Scan for the cell matching the given text and deliver its (x, y) coordinate at center. 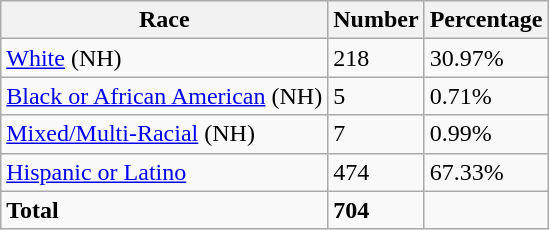
30.97% (486, 58)
Number (376, 20)
5 (376, 96)
Mixed/Multi-Racial (NH) (164, 134)
218 (376, 58)
Percentage (486, 20)
Total (164, 210)
Race (164, 20)
0.99% (486, 134)
Hispanic or Latino (164, 172)
7 (376, 134)
704 (376, 210)
0.71% (486, 96)
White (NH) (164, 58)
474 (376, 172)
67.33% (486, 172)
Black or African American (NH) (164, 96)
